Provide the (X, Y) coordinate of the cell's center where the given text is located.  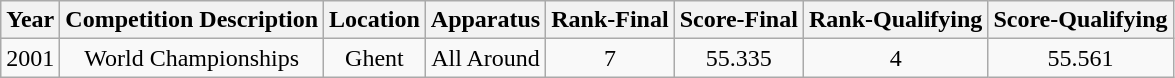
55.335 (738, 58)
55.561 (1080, 58)
Apparatus (485, 20)
Rank-Final (610, 20)
Score-Qualifying (1080, 20)
4 (895, 58)
2001 (30, 58)
Year (30, 20)
All Around (485, 58)
World Championships (192, 58)
Rank-Qualifying (895, 20)
Competition Description (192, 20)
Location (375, 20)
Ghent (375, 58)
7 (610, 58)
Score-Final (738, 20)
